Extract the (X, Y) coordinate from the center of the cell holding the provided text.  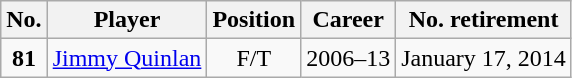
81 (24, 58)
No. retirement (484, 20)
Position (254, 20)
No. (24, 20)
January 17, 2014 (484, 58)
Jimmy Quinlan (127, 58)
Player (127, 20)
Career (348, 20)
2006–13 (348, 58)
F/T (254, 58)
